Locate the cell with the specified text and output its (X, Y) center coordinate. 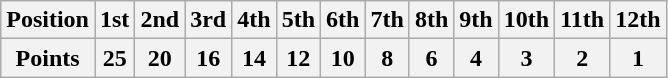
25 (114, 58)
3 (526, 58)
6 (431, 58)
7th (387, 20)
8th (431, 20)
5th (298, 20)
20 (160, 58)
1st (114, 20)
16 (208, 58)
12 (298, 58)
Position (48, 20)
4 (476, 58)
4th (254, 20)
10th (526, 20)
9th (476, 20)
Points (48, 58)
2 (582, 58)
11th (582, 20)
8 (387, 58)
1 (638, 58)
3rd (208, 20)
14 (254, 58)
12th (638, 20)
6th (343, 20)
10 (343, 58)
2nd (160, 20)
